Detect which cell encompasses the target text, then output its [X, Y] center coordinate. 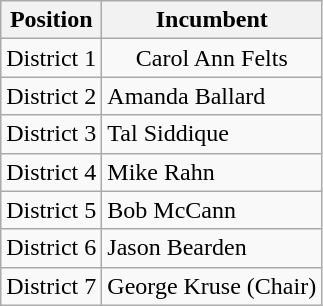
District 1 [52, 58]
Carol Ann Felts [212, 58]
Jason Bearden [212, 248]
Position [52, 20]
District 4 [52, 172]
Mike Rahn [212, 172]
District 3 [52, 134]
District 2 [52, 96]
Tal Siddique [212, 134]
Bob McCann [212, 210]
District 5 [52, 210]
District 6 [52, 248]
Incumbent [212, 20]
George Kruse (Chair) [212, 286]
District 7 [52, 286]
Amanda Ballard [212, 96]
